Return the (x, y) coordinate for the center point of the cell that contains the specified text.  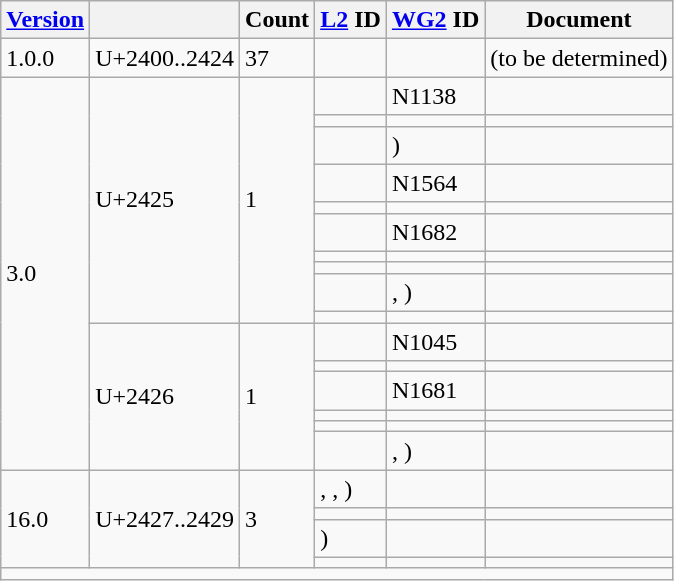
N1681 (435, 391)
L2 ID (351, 20)
N1045 (435, 341)
U+2427..2429 (165, 519)
N1138 (435, 96)
N1682 (435, 232)
U+2426 (165, 396)
N1564 (435, 183)
Count (278, 20)
U+2425 (165, 200)
3.0 (46, 274)
37 (278, 58)
Document (579, 20)
, , ) (351, 489)
16.0 (46, 519)
(to be determined) (579, 58)
Version (46, 20)
1.0.0 (46, 58)
WG2 ID (435, 20)
3 (278, 519)
U+2400..2424 (165, 58)
